Scan for the cell matching the given text and deliver its (x, y) coordinate at center. 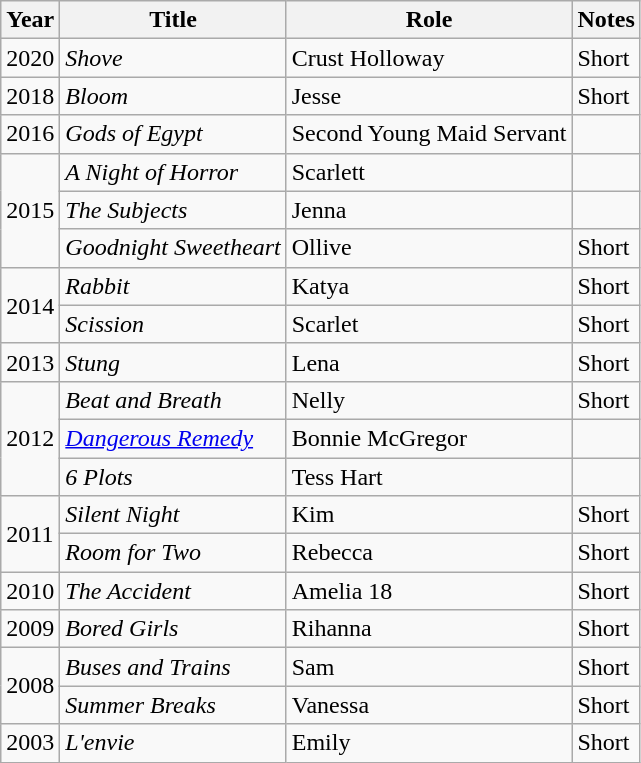
The Accident (173, 591)
2014 (30, 305)
Notes (606, 20)
Vanessa (429, 705)
Kim (429, 515)
Bonnie McGregor (429, 438)
Bloom (173, 96)
2008 (30, 686)
Sam (429, 667)
The Subjects (173, 210)
Rabbit (173, 286)
Scarlet (429, 324)
Room for Two (173, 553)
Second Young Maid Servant (429, 134)
2018 (30, 96)
Buses and Trains (173, 667)
2003 (30, 743)
Katya (429, 286)
Role (429, 20)
Goodnight Sweetheart (173, 248)
Scission (173, 324)
Gods of Egypt (173, 134)
Silent Night (173, 515)
Shove (173, 58)
Lena (429, 362)
Ollive (429, 248)
A Night of Horror (173, 172)
2010 (30, 591)
2009 (30, 629)
Scarlett (429, 172)
Dangerous Remedy (173, 438)
6 Plots (173, 477)
L'envie (173, 743)
Jenna (429, 210)
2011 (30, 534)
Stung (173, 362)
Amelia 18 (429, 591)
2016 (30, 134)
Crust Holloway (429, 58)
Title (173, 20)
2013 (30, 362)
2015 (30, 210)
Nelly (429, 400)
Bored Girls (173, 629)
2020 (30, 58)
Beat and Breath (173, 400)
Summer Breaks (173, 705)
Rihanna (429, 629)
Rebecca (429, 553)
Year (30, 20)
Tess Hart (429, 477)
Emily (429, 743)
2012 (30, 438)
Jesse (429, 96)
